Locate the cell with the specified text and output its [x, y] center coordinate. 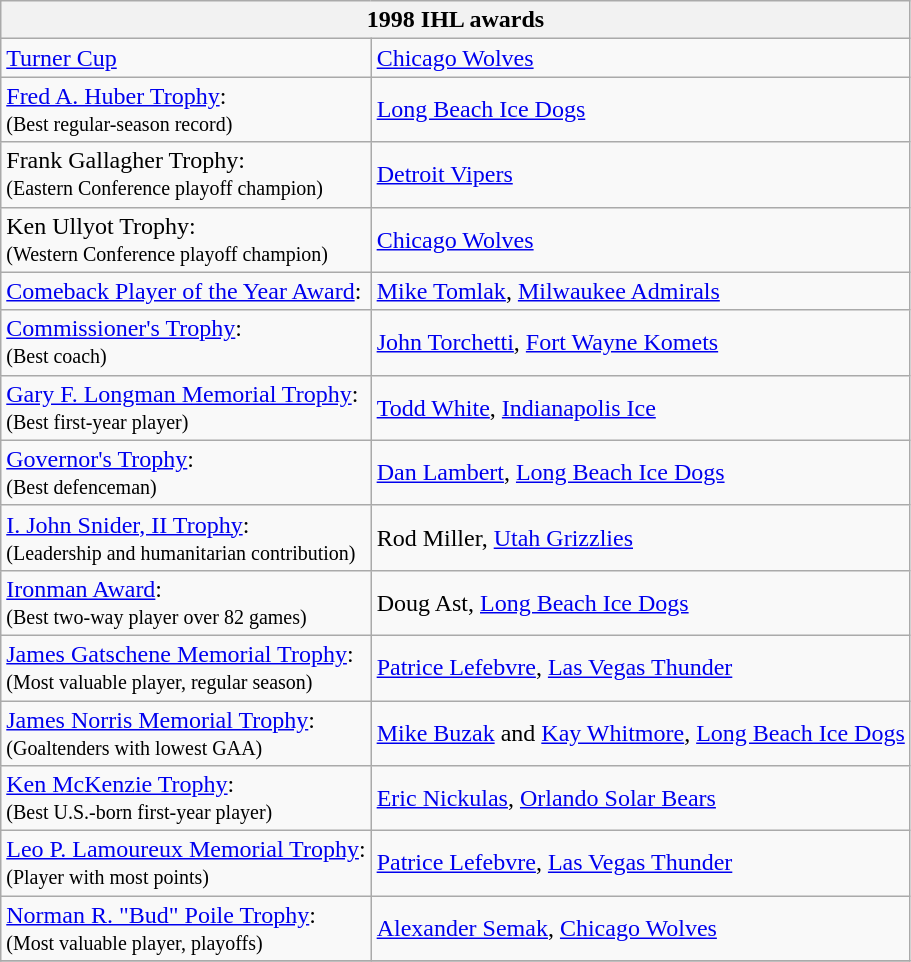
Detroit Vipers [640, 174]
Norman R. "Bud" Poile Trophy:(Most valuable player, playoffs) [186, 928]
Doug Ast, Long Beach Ice Dogs [640, 602]
James Gatschene Memorial Trophy:(Most valuable player, regular season) [186, 668]
Dan Lambert, Long Beach Ice Dogs [640, 472]
Ken Ullyot Trophy: (Western Conference playoff champion) [186, 240]
Mike Tomlak, Milwaukee Admirals [640, 291]
James Norris Memorial Trophy:(Goaltenders with lowest GAA) [186, 732]
Leo P. Lamoureux Memorial Trophy:(Player with most points) [186, 864]
I. John Snider, II Trophy:(Leadership and humanitarian contribution) [186, 538]
Todd White, Indianapolis Ice [640, 408]
Eric Nickulas, Orlando Solar Bears [640, 798]
Rod Miller, Utah Grizzlies [640, 538]
1998 IHL awards [456, 20]
Governor's Trophy:(Best defenceman) [186, 472]
Ironman Award:(Best two-way player over 82 games) [186, 602]
John Torchetti, Fort Wayne Komets [640, 342]
Turner Cup [186, 58]
Mike Buzak and Kay Whitmore, Long Beach Ice Dogs [640, 732]
Commissioner's Trophy:(Best coach) [186, 342]
Gary F. Longman Memorial Trophy:(Best first-year player) [186, 408]
Frank Gallagher Trophy:(Eastern Conference playoff champion) [186, 174]
Fred A. Huber Trophy:(Best regular-season record) [186, 110]
Alexander Semak, Chicago Wolves [640, 928]
Comeback Player of the Year Award: [186, 291]
Long Beach Ice Dogs [640, 110]
Ken McKenzie Trophy:(Best U.S.-born first-year player) [186, 798]
